Return (x, y) of the center of cell containing provided text 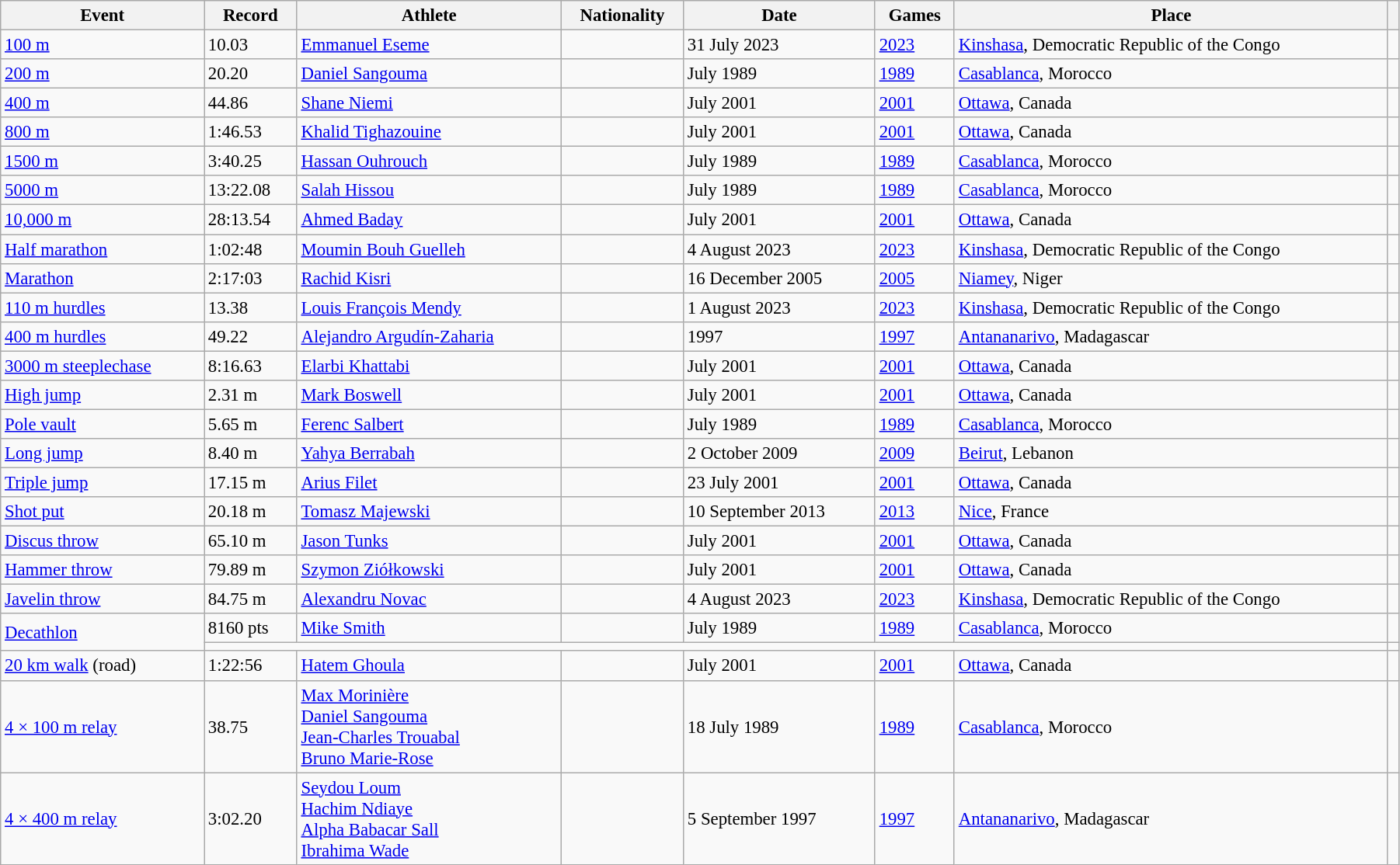
Discus throw (103, 541)
Event (103, 16)
1500 m (103, 162)
800 m (103, 132)
20.20 (251, 74)
65.10 m (251, 541)
Rachid Kisri (429, 278)
31 July 2023 (778, 45)
Alejandro Argudín-Zaharia (429, 336)
10 September 2013 (778, 512)
5000 m (103, 190)
28:13.54 (251, 220)
Hammer throw (103, 570)
Max MorinièreDaniel SangoumaJean-Charles TrouabalBruno Marie-Rose (429, 727)
3:40.25 (251, 162)
Shot put (103, 512)
5.65 m (251, 424)
Ferenc Salbert (429, 424)
Yahya Berrabah (429, 453)
8.40 m (251, 453)
Mike Smith (429, 628)
10,000 m (103, 220)
13:22.08 (251, 190)
Szymon Ziółkowski (429, 570)
38.75 (251, 727)
Tomasz Majewski (429, 512)
Hassan Ouhrouch (429, 162)
5 September 1997 (778, 818)
400 m hurdles (103, 336)
3:02.20 (251, 818)
Moumin Bouh Guelleh (429, 249)
2 October 2009 (778, 453)
Salah Hissou (429, 190)
Nationality (622, 16)
Seydou LoumHachim NdiayeAlpha Babacar SallIbrahima Wade (429, 818)
Alexandru Novac (429, 599)
13.38 (251, 307)
8160 pts (251, 628)
Jason Tunks (429, 541)
3000 m steeplechase (103, 366)
1:02:48 (251, 249)
2013 (914, 512)
18 July 1989 (778, 727)
44.86 (251, 103)
Shane Niemi (429, 103)
Record (251, 16)
17.15 m (251, 482)
Games (914, 16)
Marathon (103, 278)
Place (1171, 16)
10.03 (251, 45)
Elarbi Khattabi (429, 366)
Long jump (103, 453)
84.75 m (251, 599)
Pole vault (103, 424)
Arius Filet (429, 482)
High jump (103, 395)
23 July 2001 (778, 482)
Athlete (429, 16)
2.31 m (251, 395)
Daniel Sangouma (429, 74)
200 m (103, 74)
Hatem Ghoula (429, 666)
4 × 400 m relay (103, 818)
Triple jump (103, 482)
Emmanuel Eseme (429, 45)
Louis François Mendy (429, 307)
4 × 100 m relay (103, 727)
Beirut, Lebanon (1171, 453)
100 m (103, 45)
1 August 2023 (778, 307)
20 km walk (road) (103, 666)
2009 (914, 453)
Nice, France (1171, 512)
400 m (103, 103)
Javelin throw (103, 599)
1:46.53 (251, 132)
Ahmed Baday (429, 220)
20.18 m (251, 512)
2:17:03 (251, 278)
Khalid Tighazouine (429, 132)
Decathlon (103, 632)
2005 (914, 278)
Mark Boswell (429, 395)
49.22 (251, 336)
1:22:56 (251, 666)
110 m hurdles (103, 307)
Niamey, Niger (1171, 278)
79.89 m (251, 570)
8:16.63 (251, 366)
16 December 2005 (778, 278)
Half marathon (103, 249)
Date (778, 16)
